Provide the [X, Y] coordinate of the cell's center where the given text is located.  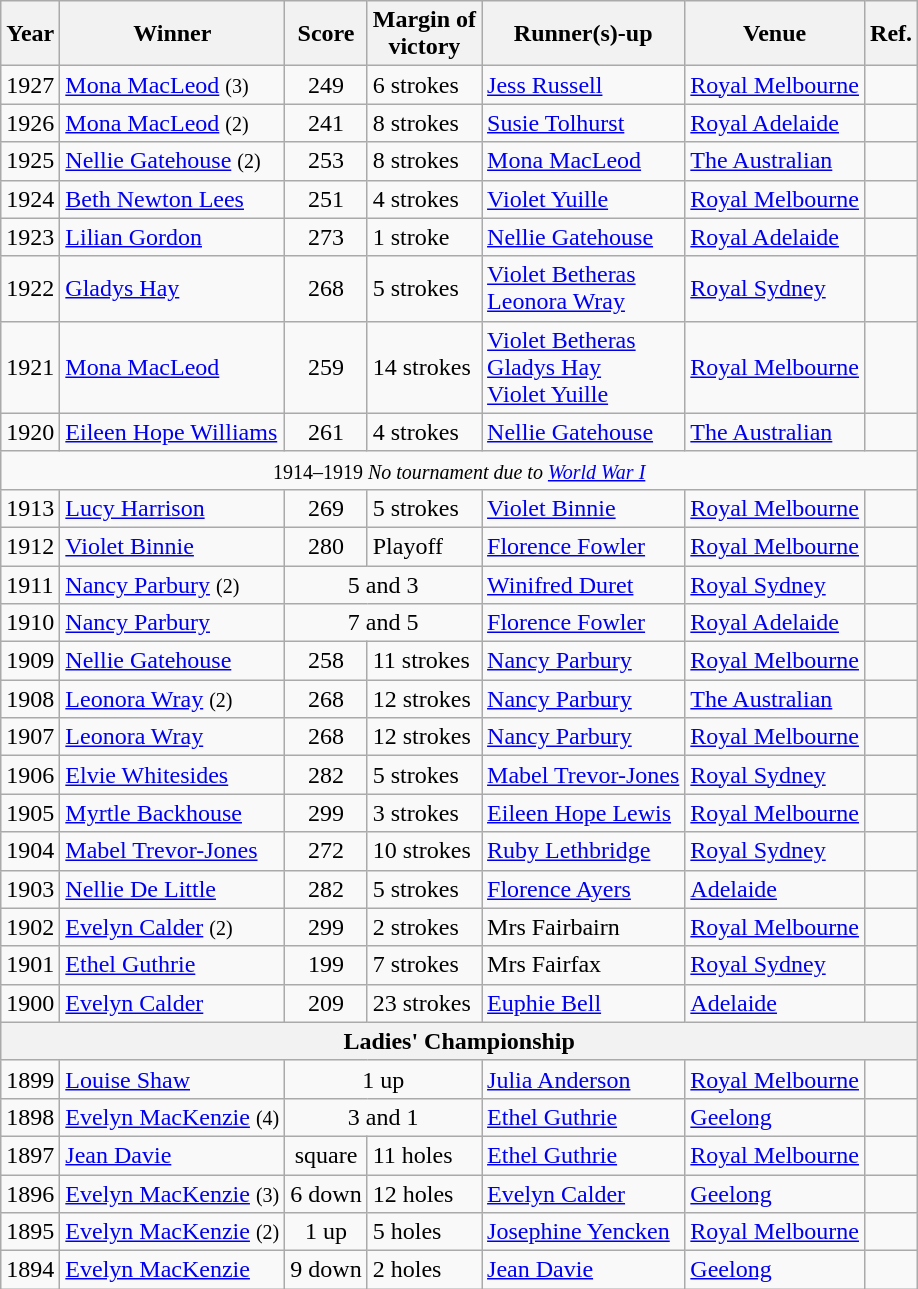
Gladys Hay [172, 288]
1900 [30, 1003]
Josephine Yencken [584, 1232]
Julia Anderson [584, 1079]
269 [326, 508]
23 strokes [424, 1003]
6 down [326, 1193]
Mona MacLeod (2) [172, 123]
9 down [326, 1270]
249 [326, 85]
Evelyn MacKenzie (2) [172, 1232]
Margin ofvictory [424, 34]
253 [326, 161]
Mrs Fairfax [584, 965]
1922 [30, 288]
3 and 1 [384, 1117]
Violet Betheras Leonora Wray [584, 288]
1903 [30, 889]
7 strokes [424, 965]
Evelyn MacKenzie [172, 1270]
Ruby Lethbridge [584, 851]
1921 [30, 367]
5 holes [424, 1232]
241 [326, 123]
Evelyn MacKenzie (4) [172, 1117]
2 strokes [424, 927]
6 strokes [424, 85]
Year [30, 34]
12 holes [424, 1193]
1896 [30, 1193]
square [326, 1155]
7 and 5 [384, 623]
251 [326, 199]
1924 [30, 199]
Mrs Fairbairn [584, 927]
Mona MacLeod (3) [172, 85]
Score [326, 34]
Violet Betheras Gladys Hay Violet Yuille [584, 367]
Runner(s)-up [584, 34]
5 and 3 [384, 585]
1927 [30, 85]
2 holes [424, 1270]
Ladies' Championship [460, 1041]
1908 [30, 699]
1909 [30, 661]
Evelyn MacKenzie (3) [172, 1193]
Playoff [424, 546]
Venue [775, 34]
1897 [30, 1155]
1898 [30, 1117]
1905 [30, 813]
Jess Russell [584, 85]
Leonora Wray [172, 737]
Eileen Hope Lewis [584, 813]
1925 [30, 161]
1906 [30, 775]
209 [326, 1003]
1901 [30, 965]
Evelyn Calder (2) [172, 927]
Nellie De Little [172, 889]
Winifred Duret [584, 585]
Florence Ayers [584, 889]
1913 [30, 508]
1907 [30, 737]
1910 [30, 623]
1923 [30, 237]
1926 [30, 123]
Louise Shaw [172, 1079]
199 [326, 965]
Elvie Whitesides [172, 775]
1899 [30, 1079]
272 [326, 851]
1911 [30, 585]
Winner [172, 34]
1904 [30, 851]
280 [326, 546]
Myrtle Backhouse [172, 813]
Nellie Gatehouse (2) [172, 161]
14 strokes [424, 367]
Euphie Bell [584, 1003]
1914–1919 No tournament due to World War I [460, 470]
1894 [30, 1270]
Beth Newton Lees [172, 199]
Lilian Gordon [172, 237]
Violet Yuille [584, 199]
Ref. [892, 34]
11 holes [424, 1155]
Susie Tolhurst [584, 123]
1902 [30, 927]
1912 [30, 546]
273 [326, 237]
Lucy Harrison [172, 508]
Nancy Parbury (2) [172, 585]
Leonora Wray (2) [172, 699]
1 stroke [424, 237]
11 strokes [424, 661]
259 [326, 367]
261 [326, 432]
1920 [30, 432]
3 strokes [424, 813]
Eileen Hope Williams [172, 432]
1895 [30, 1232]
10 strokes [424, 851]
258 [326, 661]
